Return the [X, Y] coordinate for the center point of the cell that contains the specified text.  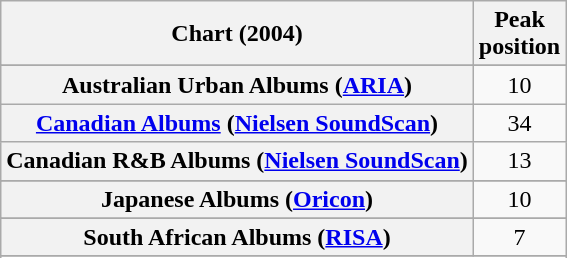
Canadian R&B Albums (Nielsen SoundScan) [238, 161]
South African Albums (RISA) [238, 237]
Peakposition [519, 34]
Australian Urban Albums (ARIA) [238, 85]
34 [519, 123]
7 [519, 237]
13 [519, 161]
Canadian Albums (Nielsen SoundScan) [238, 123]
Chart (2004) [238, 34]
Japanese Albums (Oricon) [238, 199]
